Determine the [X, Y] coordinate at the center of the cell enclosing the given text.  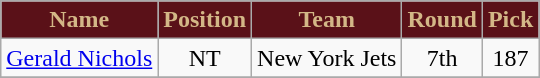
NT [205, 58]
Position [205, 20]
Round [442, 20]
Pick [510, 20]
New York Jets [327, 58]
Team [327, 20]
Gerald Nichols [80, 58]
Name [80, 20]
7th [442, 58]
187 [510, 58]
